Scan for the cell matching the given text and deliver its [X, Y] coordinate at center. 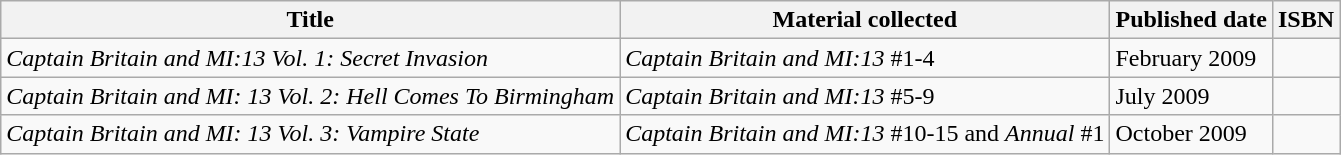
Published date [1191, 20]
July 2009 [1191, 96]
October 2009 [1191, 134]
Title [310, 20]
Material collected [865, 20]
Captain Britain and MI:13 #10-15 and Annual #1 [865, 134]
Captain Britain and MI: 13 Vol. 3: Vampire State [310, 134]
Captain Britain and MI:13 Vol. 1: Secret Invasion [310, 58]
Captain Britain and MI: 13 Vol. 2: Hell Comes To Birmingham [310, 96]
Captain Britain and MI:13 #1-4 [865, 58]
ISBN [1306, 20]
Captain Britain and MI:13 #5-9 [865, 96]
February 2009 [1191, 58]
